Return (x, y) of the center of cell containing provided text 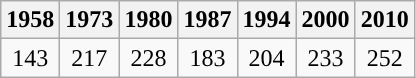
233 (326, 58)
1973 (90, 20)
252 (384, 58)
143 (30, 58)
204 (266, 58)
1994 (266, 20)
2000 (326, 20)
1958 (30, 20)
217 (90, 58)
228 (148, 58)
2010 (384, 20)
183 (208, 58)
1987 (208, 20)
1980 (148, 20)
